Search for the cell housing the specified text and yield its (X, Y) center coordinate. 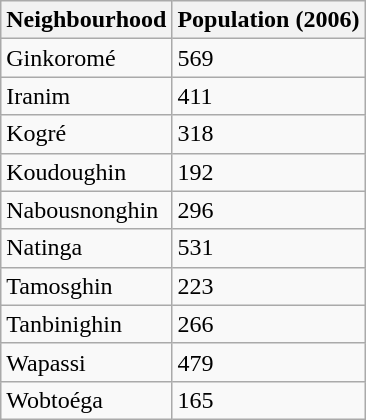
Tanbinighin (86, 324)
Kogré (86, 134)
411 (268, 96)
296 (268, 210)
192 (268, 172)
Ginkoromé (86, 58)
Population (2006) (268, 20)
223 (268, 286)
569 (268, 58)
Nabousnonghin (86, 210)
Tamosghin (86, 286)
318 (268, 134)
Iranim (86, 96)
Neighbourhood (86, 20)
Natinga (86, 248)
Koudoughin (86, 172)
165 (268, 400)
Wapassi (86, 362)
531 (268, 248)
Wobtoéga (86, 400)
266 (268, 324)
479 (268, 362)
